Identify which cell holds the provided text, then report its [x, y] central coordinate. 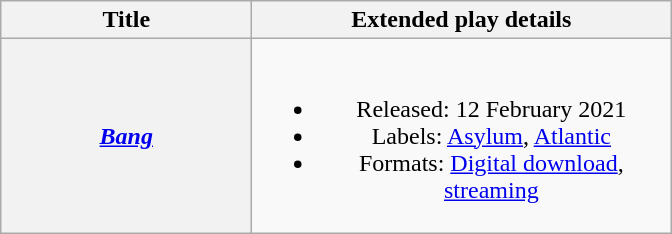
Released: 12 February 2021Labels: Asylum, AtlanticFormats: Digital download, streaming [462, 136]
Title [126, 20]
Extended play details [462, 20]
Bang [126, 136]
